Search for the cell housing the specified text and yield its (x, y) center coordinate. 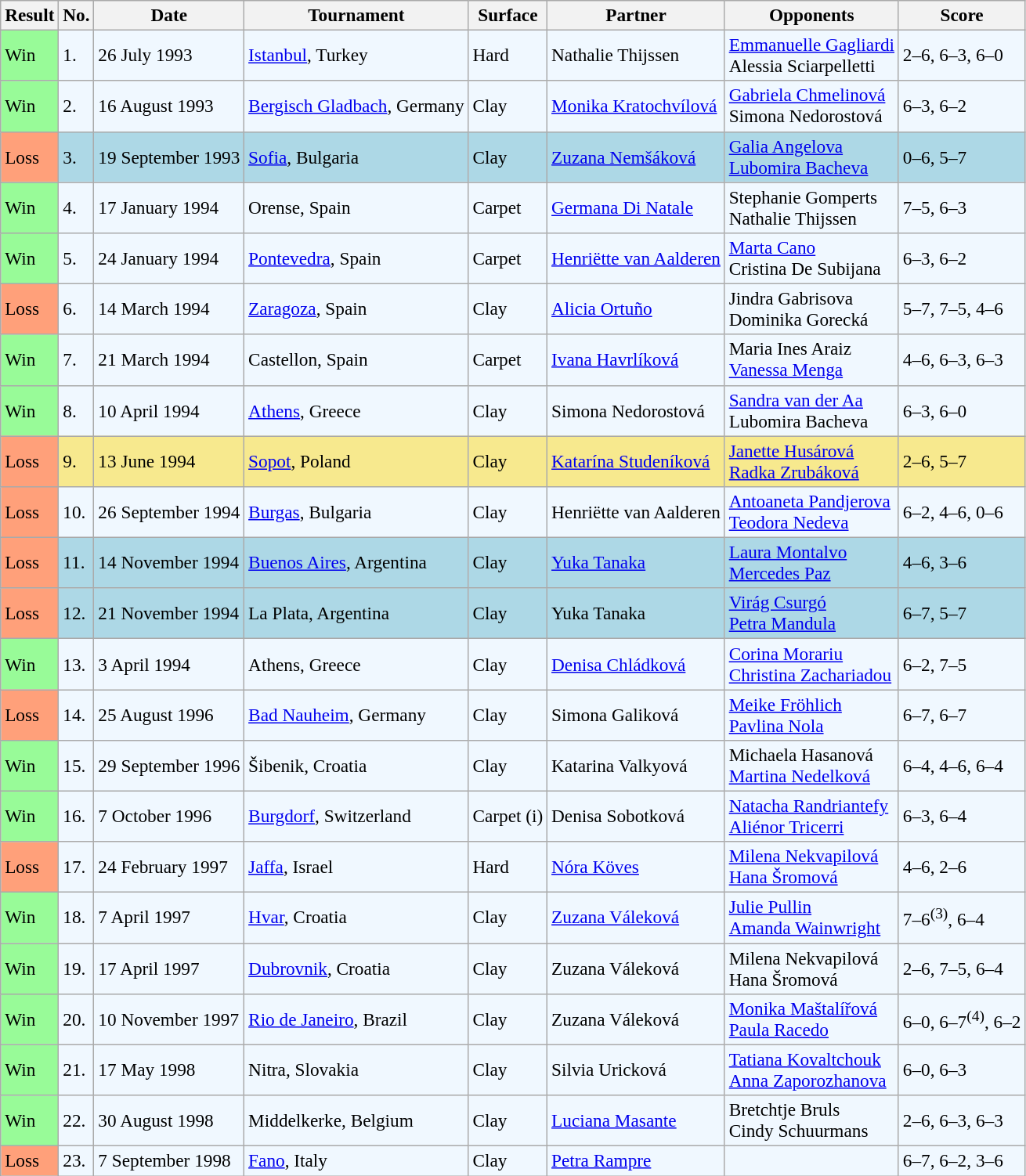
Zaragoza, Spain (356, 308)
Burgas, Bulgaria (356, 512)
Virág Csurgó Petra Mandula (811, 614)
Corina Morariu Christina Zachariadou (811, 664)
Tatiana Kovaltchouk Anna Zaporozhanova (811, 1070)
24 February 1997 (169, 868)
Antoaneta Pandjerova Teodora Nedeva (811, 512)
Dubrovnik, Croatia (356, 968)
22. (77, 1120)
Petra Rampre (636, 1160)
Janette Husárová Radka Zrubáková (811, 460)
14 November 1994 (169, 562)
Nitra, Slovakia (356, 1070)
Castellon, Spain (356, 360)
Hvar, Croatia (356, 918)
6–4, 4–6, 6–4 (962, 766)
17. (77, 868)
7 April 1997 (169, 918)
7 October 1996 (169, 816)
Alicia Ortuño (636, 308)
Monika Maštalířová Paula Racedo (811, 1019)
Orense, Spain (356, 207)
2. (77, 106)
7–5, 6–3 (962, 207)
Silvia Uricková (636, 1070)
6–2, 7–5 (962, 664)
17 April 1997 (169, 968)
6–0, 6–3 (962, 1070)
2–6, 6–3, 6–3 (962, 1120)
Jindra Gabrisova Dominika Gorecká (811, 308)
Rio de Janeiro, Brazil (356, 1019)
14 March 1994 (169, 308)
Partner (636, 15)
16 August 1993 (169, 106)
15. (77, 766)
20. (77, 1019)
21 November 1994 (169, 614)
14. (77, 714)
8. (77, 410)
19 September 1993 (169, 157)
Emmanuelle Gagliardi Alessia Sciarpelletti (811, 55)
6–7, 5–7 (962, 614)
6–0, 6–7(4), 6–2 (962, 1019)
Germana Di Natale (636, 207)
26 July 1993 (169, 55)
6. (77, 308)
17 January 1994 (169, 207)
Bretchtje Bruls Cindy Schuurmans (811, 1120)
Laura Montalvo Mercedes Paz (811, 562)
Denisa Chládková (636, 664)
2–6, 6–3, 6–0 (962, 55)
Natacha Randriantefy Aliénor Tricerri (811, 816)
4–6, 2–6 (962, 868)
21. (77, 1070)
10 April 1994 (169, 410)
Result (30, 15)
7. (77, 360)
10. (77, 512)
Date (169, 15)
25 August 1996 (169, 714)
Bad Nauheim, Germany (356, 714)
3 April 1994 (169, 664)
5. (77, 258)
17 May 1998 (169, 1070)
Meike Fröhlich Pavlina Nola (811, 714)
1. (77, 55)
Nóra Köves (636, 868)
Nathalie Thijssen (636, 55)
16. (77, 816)
7 September 1998 (169, 1160)
4–6, 3–6 (962, 562)
No. (77, 15)
19. (77, 968)
5–7, 7–5, 4–6 (962, 308)
10 November 1997 (169, 1019)
Marta Cano Cristina De Subijana (811, 258)
Gabriela Chmelinová Simona Nedorostová (811, 106)
Sandra van der Aa Lubomira Bacheva (811, 410)
9. (77, 460)
Galia Angelova Lubomira Bacheva (811, 157)
4. (77, 207)
La Plata, Argentina (356, 614)
Fano, Italy (356, 1160)
29 September 1996 (169, 766)
Katarína Studeníková (636, 460)
23. (77, 1160)
Burgdorf, Switzerland (356, 816)
24 January 1994 (169, 258)
Middelkerke, Belgium (356, 1120)
Jaffa, Israel (356, 868)
26 September 1994 (169, 512)
13. (77, 664)
0–6, 5–7 (962, 157)
Sopot, Poland (356, 460)
Monika Kratochvílová (636, 106)
Ivana Havrlíková (636, 360)
18. (77, 918)
Bergisch Gladbach, Germany (356, 106)
Simona Nedorostová (636, 410)
6–3, 6–0 (962, 410)
Šibenik, Croatia (356, 766)
Score (962, 15)
4–6, 6–3, 6–3 (962, 360)
6–7, 6–2, 3–6 (962, 1160)
Sofia, Bulgaria (356, 157)
Surface (508, 15)
Maria Ines Araiz Vanessa Menga (811, 360)
2–6, 5–7 (962, 460)
Opponents (811, 15)
12. (77, 614)
Katarina Valkyová (636, 766)
2–6, 7–5, 6–4 (962, 968)
13 June 1994 (169, 460)
30 August 1998 (169, 1120)
Julie Pullin Amanda Wainwright (811, 918)
Stephanie Gomperts Nathalie Thijssen (811, 207)
Carpet (i) (508, 816)
6–3, 6–4 (962, 816)
7–6(3), 6–4 (962, 918)
21 March 1994 (169, 360)
6–2, 4–6, 0–6 (962, 512)
Istanbul, Turkey (356, 55)
Simona Galiková (636, 714)
11. (77, 562)
Buenos Aires, Argentina (356, 562)
6–7, 6–7 (962, 714)
3. (77, 157)
Denisa Sobotková (636, 816)
Zuzana Nemšáková (636, 157)
Pontevedra, Spain (356, 258)
Michaela Hasanová Martina Nedelková (811, 766)
Tournament (356, 15)
Luciana Masante (636, 1120)
